Provide the (X, Y) coordinate of the cell's center where the given text is located.  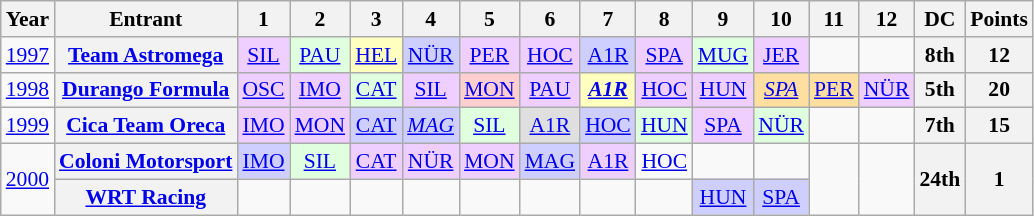
Year (28, 19)
HEL (376, 55)
Durango Formula (146, 90)
8th (940, 55)
1998 (28, 90)
WRT Racing (146, 197)
Coloni Motorsport (146, 162)
5 (490, 19)
OSC (263, 90)
1997 (28, 55)
7th (940, 126)
JER (781, 55)
10 (781, 19)
Cica Team Oreca (146, 126)
Points (999, 19)
8 (664, 19)
Team Astromega (146, 55)
24th (940, 180)
11 (834, 19)
7 (608, 19)
5th (940, 90)
MUG (724, 55)
3 (376, 19)
Entrant (146, 19)
2000 (28, 180)
6 (550, 19)
4 (430, 19)
20 (999, 90)
2 (320, 19)
1999 (28, 126)
15 (999, 126)
DC (940, 19)
9 (724, 19)
